Identify which cell holds the provided text, then report its (X, Y) central coordinate. 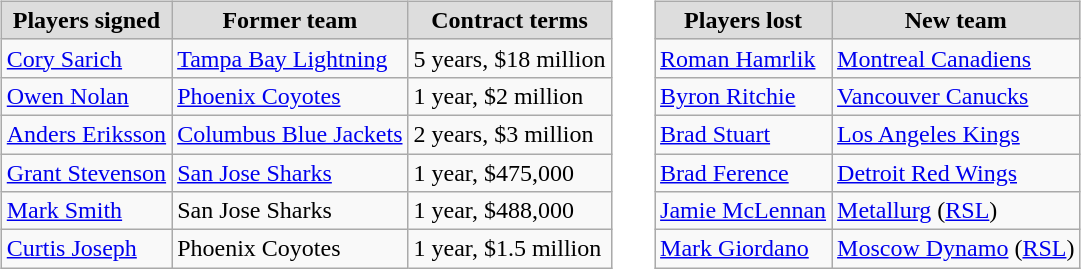
Vancouver Canucks (956, 96)
1 year, $488,000 (510, 211)
1 year, $2 million (510, 96)
Anders Eriksson (86, 134)
1 year, $1.5 million (510, 249)
Players lost (744, 20)
Cory Sarich (86, 58)
Los Angeles Kings (956, 134)
New team (956, 20)
Brad Ference (744, 173)
Curtis Joseph (86, 249)
2 years, $3 million (510, 134)
Detroit Red Wings (956, 173)
Metallurg (RSL) (956, 211)
Columbus Blue Jackets (290, 134)
Former team (290, 20)
5 years, $18 million (510, 58)
Montreal Canadiens (956, 58)
Grant Stevenson (86, 173)
1 year, $475,000 (510, 173)
Roman Hamrlik (744, 58)
Players signed (86, 20)
Moscow Dynamo (RSL) (956, 249)
Mark Smith (86, 211)
Owen Nolan (86, 96)
Jamie McLennan (744, 211)
Mark Giordano (744, 249)
Byron Ritchie (744, 96)
Contract terms (510, 20)
Tampa Bay Lightning (290, 58)
Brad Stuart (744, 134)
